Pinpoint the cell where the given text exists, returning its [x, y] midpoint coordinate. 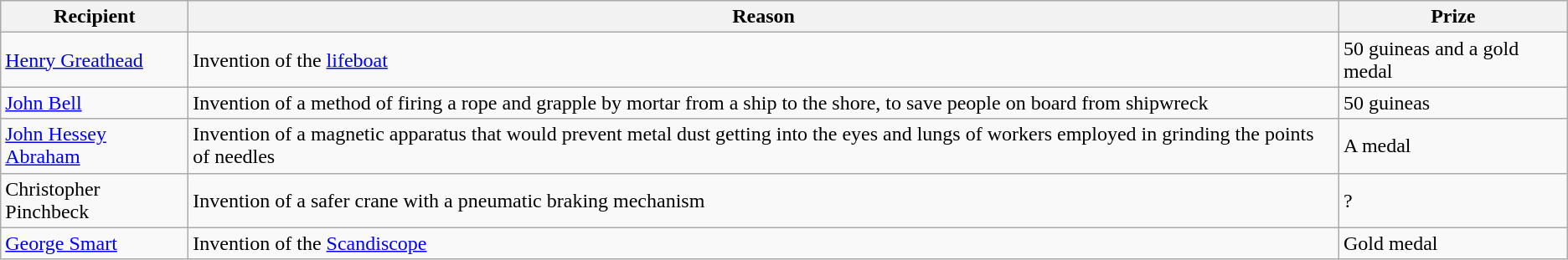
50 guineas and a gold medal [1452, 60]
Invention of a safer crane with a pneumatic braking mechanism [764, 201]
John Hessey Abraham [95, 145]
John Bell [95, 103]
Reason [764, 17]
Gold medal [1452, 243]
Christopher Pinchbeck [95, 201]
Invention of the lifeboat [764, 60]
Invention of the Scandiscope [764, 243]
50 guineas [1452, 103]
Henry Greathead [95, 60]
? [1452, 201]
Prize [1452, 17]
A medal [1452, 145]
George Smart [95, 243]
Recipient [95, 17]
Invention of a method of firing a rope and grapple by mortar from a ship to the shore, to save people on board from shipwreck [764, 103]
Invention of a magnetic apparatus that would prevent metal dust getting into the eyes and lungs of workers employed in grinding the points of needles [764, 145]
